Detect which cell encompasses the target text, then output its [X, Y] center coordinate. 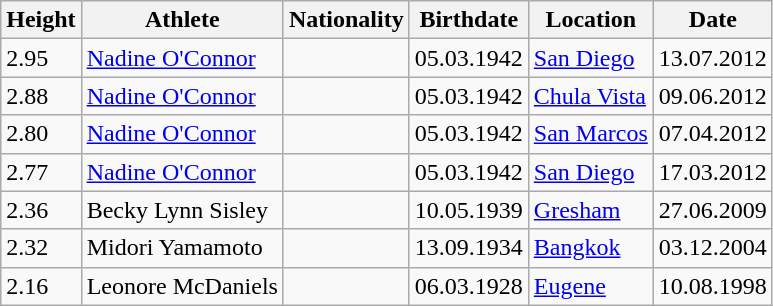
17.03.2012 [712, 172]
10.08.1998 [712, 286]
2.88 [41, 96]
Chula Vista [590, 96]
Leonore McDaniels [182, 286]
Bangkok [590, 248]
Midori Yamamoto [182, 248]
Birthdate [468, 20]
Height [41, 20]
Athlete [182, 20]
03.12.2004 [712, 248]
Date [712, 20]
2.77 [41, 172]
2.95 [41, 58]
27.06.2009 [712, 210]
2.36 [41, 210]
Becky Lynn Sisley [182, 210]
06.03.1928 [468, 286]
Location [590, 20]
2.16 [41, 286]
13.09.1934 [468, 248]
2.32 [41, 248]
Gresham [590, 210]
San Marcos [590, 134]
09.06.2012 [712, 96]
13.07.2012 [712, 58]
Nationality [346, 20]
07.04.2012 [712, 134]
2.80 [41, 134]
10.05.1939 [468, 210]
Eugene [590, 286]
